Search for the cell housing the specified text and yield its (X, Y) center coordinate. 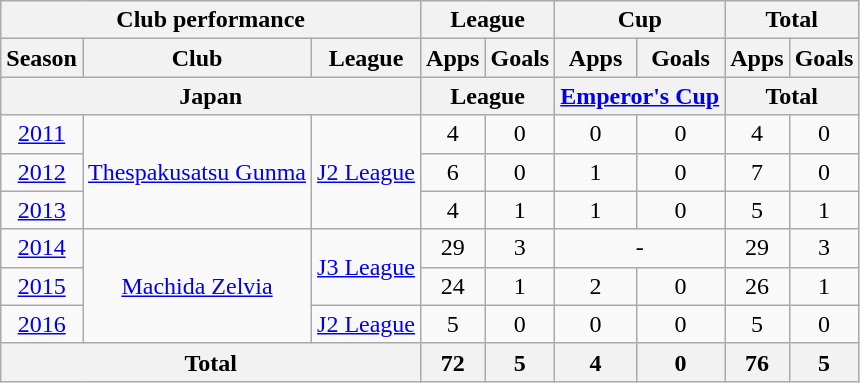
Emperor's Cup (640, 96)
Japan (211, 96)
Thespakusatsu Gunma (196, 172)
76 (757, 362)
72 (453, 362)
J3 League (366, 267)
2014 (42, 248)
Club performance (211, 20)
6 (453, 172)
Machida Zelvia (196, 286)
2 (596, 286)
2013 (42, 210)
Season (42, 58)
7 (757, 172)
24 (453, 286)
2012 (42, 172)
- (640, 248)
Cup (640, 20)
2015 (42, 286)
2016 (42, 324)
2011 (42, 134)
Club (196, 58)
26 (757, 286)
